Identify which cell holds the provided text, then report its (x, y) central coordinate. 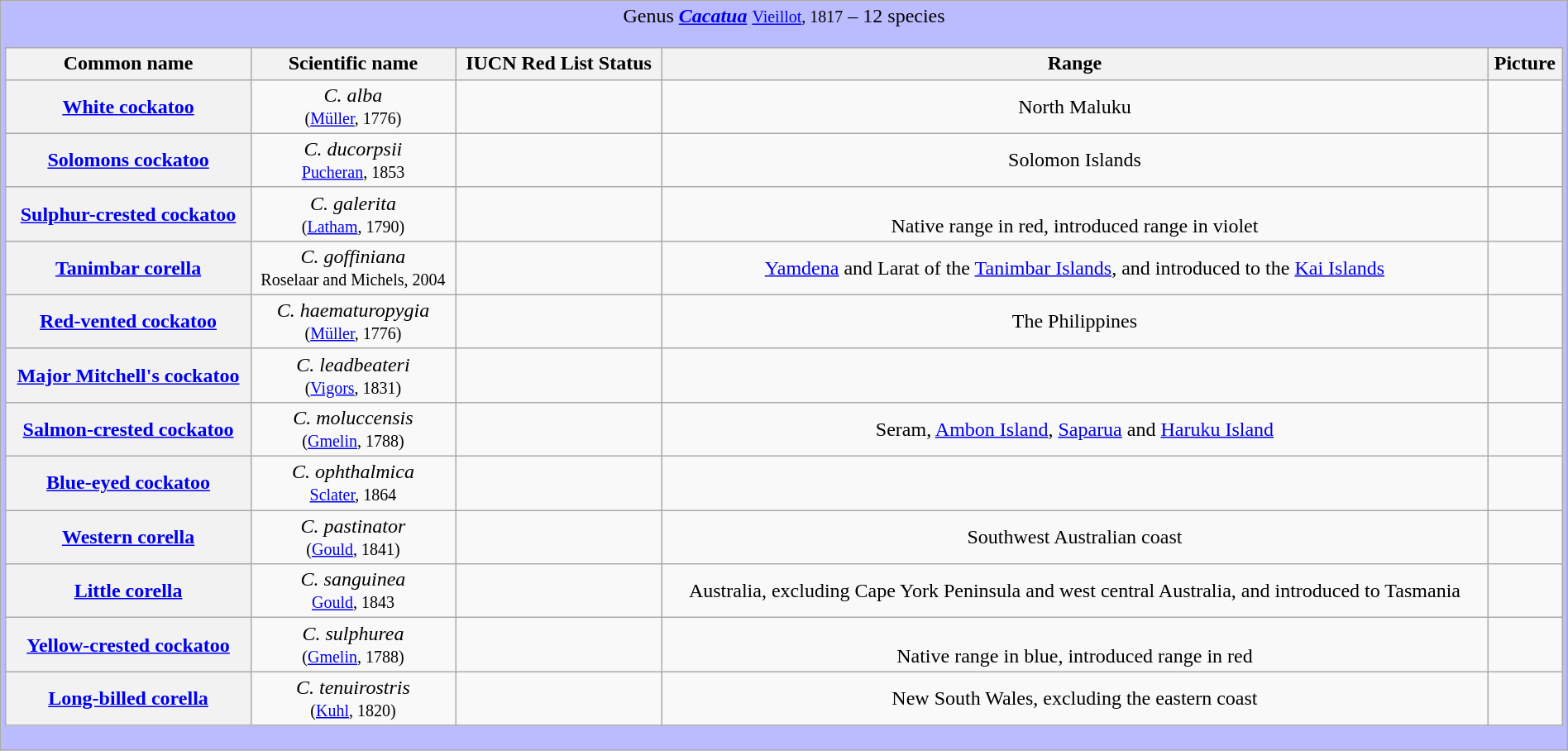
Blue-eyed cockatoo (128, 483)
C. haematuropygia (Müller, 1776) (353, 321)
North Maluku (1075, 106)
Range (1075, 64)
C. ducorpsii Pucheran, 1853 (353, 160)
C. sanguinea Gould, 1843 (353, 591)
Little corella (128, 591)
New South Wales, excluding the eastern coast (1075, 698)
C. leadbeateri (Vigors, 1831) (353, 375)
Major Mitchell's cockatoo (128, 375)
Salmon-crested cockatoo (128, 428)
C. goffiniana Roselaar and Michels, 2004 (353, 268)
C. sulphurea (Gmelin, 1788) (353, 645)
The Philippines (1075, 321)
Native range in blue, introduced range in red (1075, 645)
Solomon Islands (1075, 160)
C. ophthalmica Sclater, 1864 (353, 483)
Native range in red, introduced range in violet (1075, 213)
C. moluccensis (Gmelin, 1788) (353, 428)
Southwest Australian coast (1075, 538)
C. tenuirostris (Kuhl, 1820) (353, 698)
Yamdena and Larat of the Tanimbar Islands, and introduced to the Kai Islands (1075, 268)
Long-billed corella (128, 698)
C. galerita (Latham, 1790) (353, 213)
Solomons cockatoo (128, 160)
IUCN Red List Status (559, 64)
Scientific name (353, 64)
Seram, Ambon Island, Saparua and Haruku Island (1075, 428)
Tanimbar corella (128, 268)
Australia, excluding Cape York Peninsula and west central Australia, and introduced to Tasmania (1075, 591)
Red-vented cockatoo (128, 321)
Common name (128, 64)
C. alba (Müller, 1776) (353, 106)
Western corella (128, 538)
C. pastinator (Gould, 1841) (353, 538)
White cockatoo (128, 106)
Sulphur-crested cockatoo (128, 213)
Yellow-crested cockatoo (128, 645)
Picture (1525, 64)
